Provide the (X, Y) coordinate of the cell's center where the given text is located.  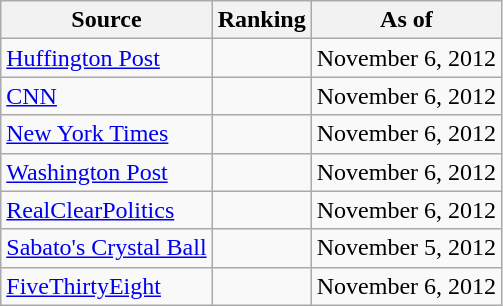
Huffington Post (106, 58)
RealClearPolitics (106, 210)
November 5, 2012 (406, 248)
CNN (106, 96)
Washington Post (106, 172)
New York Times (106, 134)
FiveThirtyEight (106, 286)
As of (406, 20)
Sabato's Crystal Ball (106, 248)
Source (106, 20)
Ranking (262, 20)
